Search for the cell housing the specified text and yield its [X, Y] center coordinate. 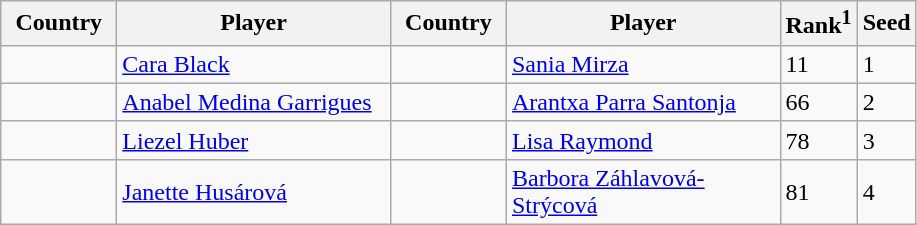
Rank1 [818, 24]
Lisa Raymond [643, 140]
Anabel Medina Garrigues [254, 102]
Liezel Huber [254, 140]
Seed [886, 24]
Barbora Záhlavová-Strýcová [643, 192]
1 [886, 64]
4 [886, 192]
66 [818, 102]
Sania Mirza [643, 64]
78 [818, 140]
2 [886, 102]
Arantxa Parra Santonja [643, 102]
3 [886, 140]
81 [818, 192]
Janette Husárová [254, 192]
Cara Black [254, 64]
11 [818, 64]
